Determine the (X, Y) coordinate at the center of the cell enclosing the given text.  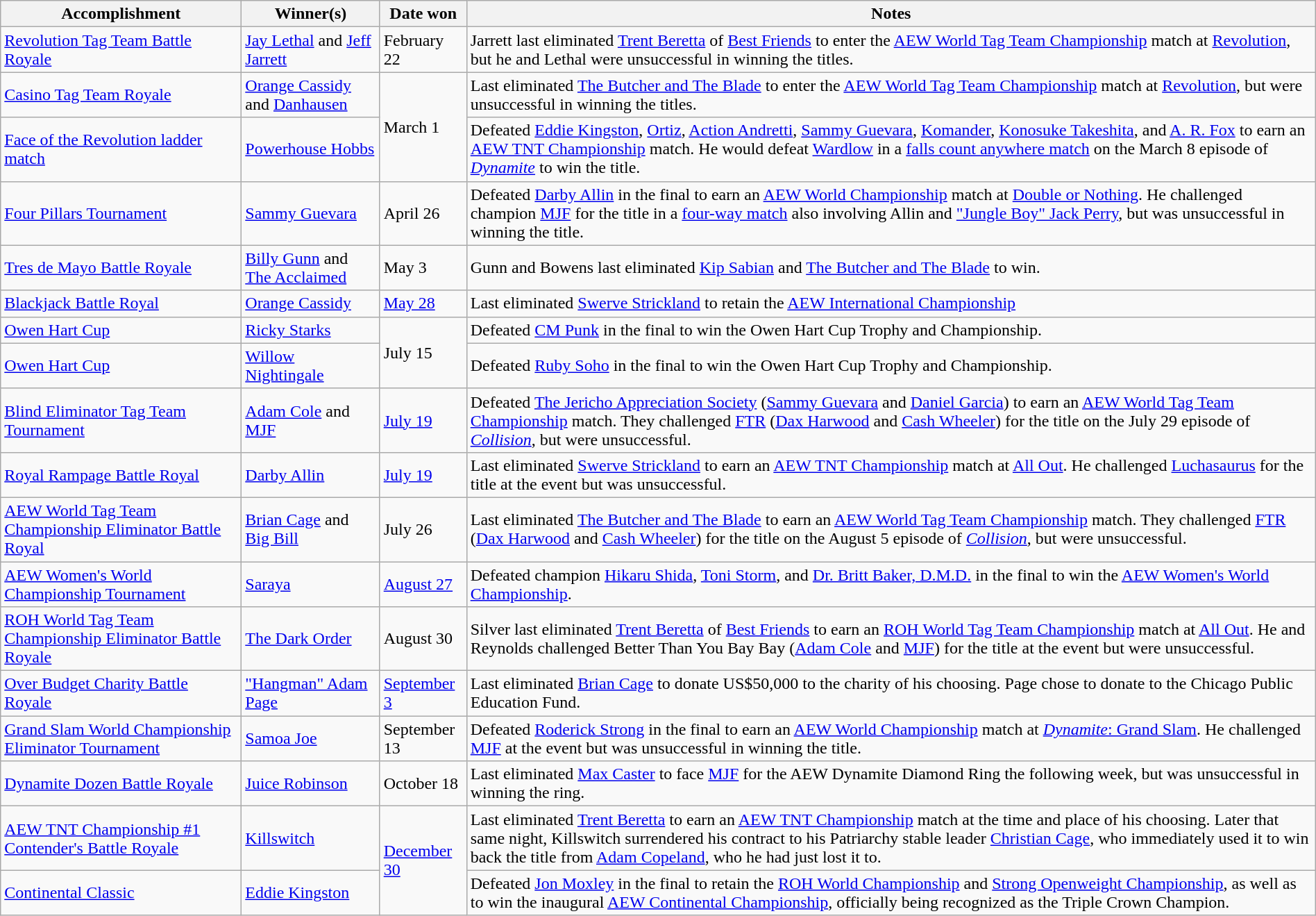
February 22 (423, 50)
Last eliminated Max Caster to face MJF for the AEW Dynamite Diamond Ring the following week, but was unsuccessful in winning the ring. (891, 783)
Orange Cassidy and Danhausen (311, 94)
April 26 (423, 213)
May 3 (423, 268)
"Hangman" Adam Page (311, 693)
March 1 (423, 126)
Revolution Tag Team Battle Royale (121, 50)
September 3 (423, 693)
Samoa Joe (311, 739)
Continental Classic (121, 893)
Ricky Starks (311, 330)
Willow Nightingale (311, 365)
August 27 (423, 583)
Over Budget Charity Battle Royale (121, 693)
Grand Slam World Championship Eliminator Tournament (121, 739)
Billy Gunn and The Acclaimed (311, 268)
AEW TNT Championship #1 Contender's Battle Royale (121, 838)
July 26 (423, 529)
Face of the Revolution ladder match (121, 149)
Date won (423, 14)
Royal Rampage Battle Royal (121, 475)
Last eliminated Swerve Strickland to retain the AEW International Championship (891, 303)
July 15 (423, 353)
Blind Eliminator Tag Team Tournament (121, 420)
Casino Tag Team Royale (121, 94)
Defeated champion Hikaru Shida, Toni Storm, and Dr. Britt Baker, D.M.D. in the final to win the AEW Women's World Championship. (891, 583)
Winner(s) (311, 14)
Four Pillars Tournament (121, 213)
December 30 (423, 861)
Jay Lethal and Jeff Jarrett (311, 50)
AEW World Tag Team Championship Eliminator Battle Royal (121, 529)
Sammy Guevara (311, 213)
October 18 (423, 783)
May 28 (423, 303)
Dynamite Dozen Battle Royale (121, 783)
Defeated Ruby Soho in the final to win the Owen Hart Cup Trophy and Championship. (891, 365)
September 13 (423, 739)
Orange Cassidy (311, 303)
ROH World Tag Team Championship Eliminator Battle Royale (121, 639)
Juice Robinson (311, 783)
AEW Women's World Championship Tournament (121, 583)
August 30 (423, 639)
Gunn and Bowens last eliminated Kip Sabian and The Butcher and The Blade to win. (891, 268)
Blackjack Battle Royal (121, 303)
The Dark Order (311, 639)
Darby Allin (311, 475)
Killswitch (311, 838)
Eddie Kingston (311, 893)
Notes (891, 14)
Brian Cage and Big Bill (311, 529)
Adam Cole and MJF (311, 420)
Powerhouse Hobbs (311, 149)
Tres de Mayo Battle Royale (121, 268)
Accomplishment (121, 14)
Defeated CM Punk in the final to win the Owen Hart Cup Trophy and Championship. (891, 330)
Last eliminated Brian Cage to donate US$50,000 to the charity of his choosing. Page chose to donate to the Chicago Public Education Fund. (891, 693)
Saraya (311, 583)
